From the cell containing the given text, extract its center point as [x, y] coordinate. 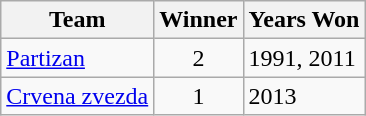
2 [198, 58]
2013 [304, 96]
Team [78, 20]
1 [198, 96]
Years Won [304, 20]
Partizan [78, 58]
Crvena zvezda [78, 96]
1991, 2011 [304, 58]
Winner [198, 20]
